Capture the cell that displays the provided text and extract its (X, Y) central coordinate. 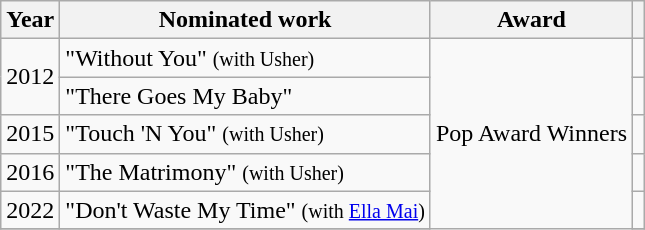
Award (531, 20)
"Without You" (with Usher) (246, 58)
2022 (30, 210)
Nominated work (246, 20)
"Don't Waste My Time" (with Ella Mai) (246, 210)
"The Matrimony" (with Usher) (246, 172)
2016 (30, 172)
2015 (30, 134)
"Touch 'N You" (with Usher) (246, 134)
Pop Award Winners (531, 134)
"There Goes My Baby" (246, 96)
Year (30, 20)
2012 (30, 77)
